Find where the given text appears and provide that cell's center as (X, Y) coordinate. 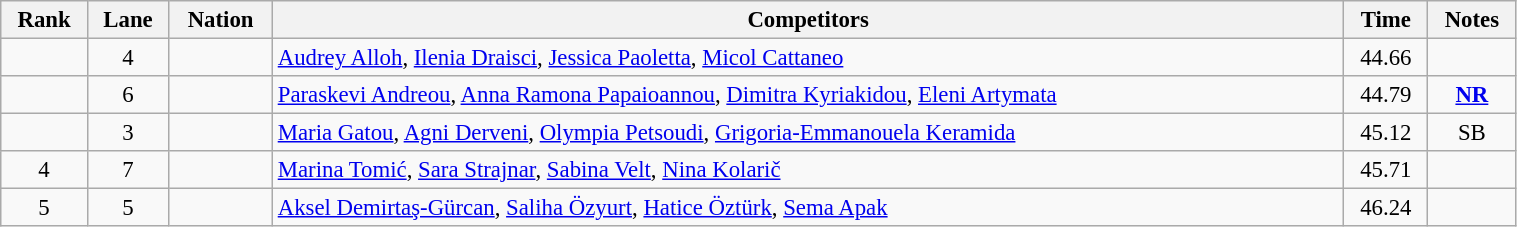
46.24 (1386, 208)
Notes (1472, 20)
44.79 (1386, 95)
Paraskevi Andreou, Anna Ramona Papaioannou, Dimitra Kyriakidou, Eleni Artymata (808, 95)
Nation (221, 20)
Time (1386, 20)
SB (1472, 133)
Marina Tomić, Sara Strajnar, Sabina Velt, Nina Kolarič (808, 170)
44.66 (1386, 58)
45.12 (1386, 133)
Audrey Alloh, Ilenia Draisci, Jessica Paoletta, Micol Cattaneo (808, 58)
Maria Gatou, Agni Derveni, Olympia Petsoudi, Grigoria-Emmanouela Keramida (808, 133)
3 (128, 133)
Rank (44, 20)
Aksel Demirtaş-Gürcan, Saliha Özyurt, Hatice Öztürk, Sema Apak (808, 208)
7 (128, 170)
Lane (128, 20)
45.71 (1386, 170)
6 (128, 95)
Competitors (808, 20)
NR (1472, 95)
